Capture the cell that displays the provided text and extract its [X, Y] central coordinate. 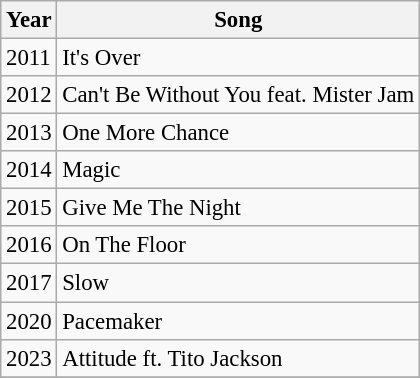
Give Me The Night [238, 208]
Slow [238, 283]
Attitude ft. Tito Jackson [238, 358]
2013 [29, 133]
2016 [29, 245]
2023 [29, 358]
2014 [29, 170]
2011 [29, 58]
2017 [29, 283]
Song [238, 20]
2020 [29, 321]
Magic [238, 170]
Pacemaker [238, 321]
On The Floor [238, 245]
It's Over [238, 58]
Year [29, 20]
2015 [29, 208]
Can't Be Without You feat. Mister Jam [238, 95]
2012 [29, 95]
One More Chance [238, 133]
